Capture the cell that displays the provided text and extract its (x, y) central coordinate. 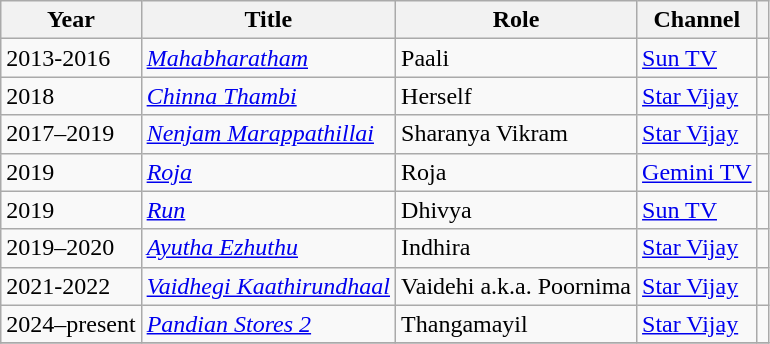
2013-2016 (71, 58)
2019–2020 (71, 248)
2017–2019 (71, 134)
Herself (516, 96)
2024–present (71, 324)
Dhivya (516, 210)
Year (71, 20)
2021-2022 (71, 286)
Ayutha Ezhuthu (268, 248)
Chinna Thambi (268, 96)
Thangamayil (516, 324)
Vaidehi a.k.a. Poornima (516, 286)
Sharanya Vikram (516, 134)
Vaidhegi Kaathirundhaal (268, 286)
Paali (516, 58)
Channel (698, 20)
2018 (71, 96)
Mahabharatham (268, 58)
Role (516, 20)
Gemini TV (698, 172)
Pandian Stores 2 (268, 324)
Run (268, 210)
Nenjam Marappathillai (268, 134)
Title (268, 20)
Indhira (516, 248)
